Output the [X, Y] coordinate of the center of the cell containing the given text.  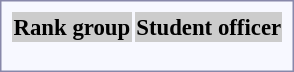
Student officer [209, 27]
Rank group [72, 27]
